Return the [x, y] coordinate for the center point of the cell that contains the specified text.  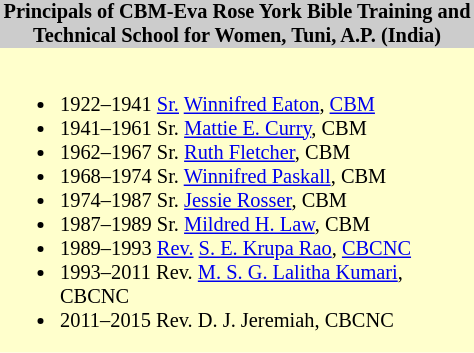
Principals of CBM-Eva Rose York Bible Training and Technical School for Women, Tuni, A.P. (India) [237, 24]
